Return [X, Y] of the center of cell containing provided text 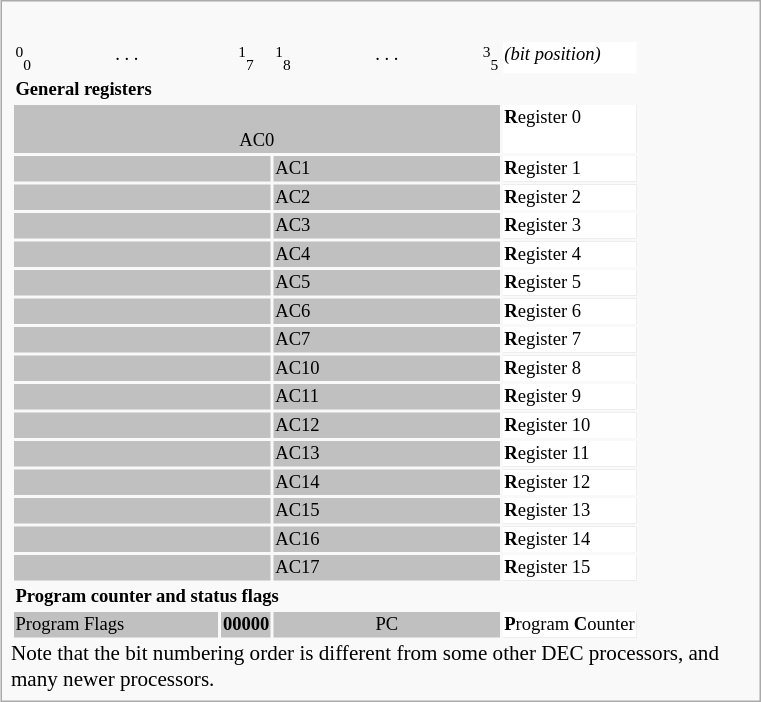
AC6 [387, 312]
Register 8 [570, 369]
AC17 [387, 569]
AC7 [387, 341]
Register 11 [570, 455]
Register 12 [570, 483]
AC0 [257, 130]
Program counter and status flags [325, 597]
Register 5 [570, 284]
Register 4 [570, 255]
AC1 [387, 170]
AC4 [387, 255]
Register 13 [570, 512]
Register 0 [570, 130]
Register 6 [570, 312]
Register 3 [570, 227]
AC12 [387, 426]
Register 10 [570, 426]
18 [283, 58]
(bit position) [570, 58]
Register 7 [570, 341]
AC16 [387, 540]
Register 15 [570, 569]
AC3 [387, 227]
AC2 [387, 198]
00 [23, 58]
AC10 [387, 369]
AC11 [387, 398]
General registers [325, 90]
AC5 [387, 284]
35 [490, 58]
17 [246, 58]
AC15 [387, 512]
Register 9 [570, 398]
AC13 [387, 455]
Register 14 [570, 540]
00000 [246, 626]
Register 2 [570, 198]
Program Flags [116, 626]
AC14 [387, 483]
PC [387, 626]
Program Counter [570, 626]
Register 1 [570, 170]
